Identify which cell holds the provided text, then report its [x, y] central coordinate. 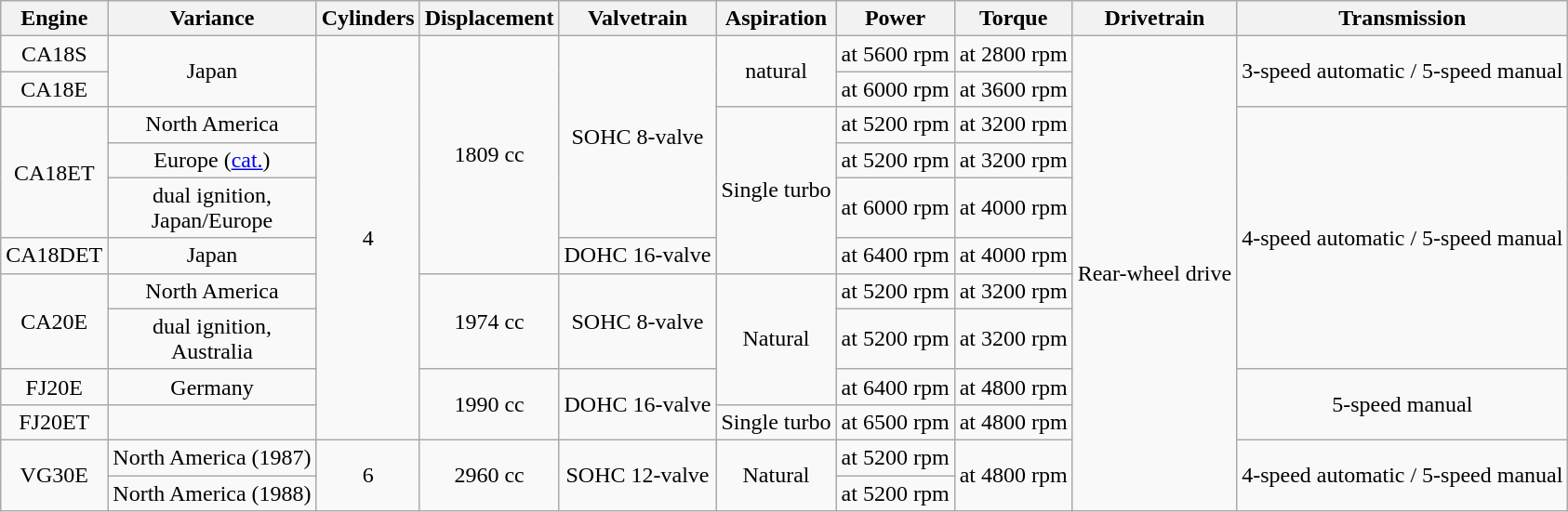
natural [776, 72]
3-speed automatic / 5-speed manual [1402, 72]
Variance [212, 19]
CA18DET [54, 256]
at 5600 rpm [895, 54]
Torque [1014, 19]
Rear-wheel drive [1155, 273]
1990 cc [489, 404]
FJ20E [54, 387]
dual ignition,Australia [212, 338]
CA20E [54, 322]
FJ20ET [54, 422]
Engine [54, 19]
6 [368, 475]
Cylinders [368, 19]
SOHC 12-valve [638, 475]
Power [895, 19]
dual ignition,Japan/Europe [212, 208]
at 3600 rpm [1014, 89]
CA18E [54, 89]
Valvetrain [638, 19]
at 2800 rpm [1014, 54]
VG30E [54, 475]
Germany [212, 387]
Aspiration [776, 19]
2960 cc [489, 475]
Drivetrain [1155, 19]
1809 cc [489, 154]
4 [368, 238]
5-speed manual [1402, 404]
Displacement [489, 19]
North America (1988) [212, 493]
at 6500 rpm [895, 422]
CA18ET [54, 173]
Europe (cat.) [212, 160]
1974 cc [489, 322]
CA18S [54, 54]
North America (1987) [212, 457]
Transmission [1402, 19]
